Identify which cell holds the provided text, then report its [X, Y] central coordinate. 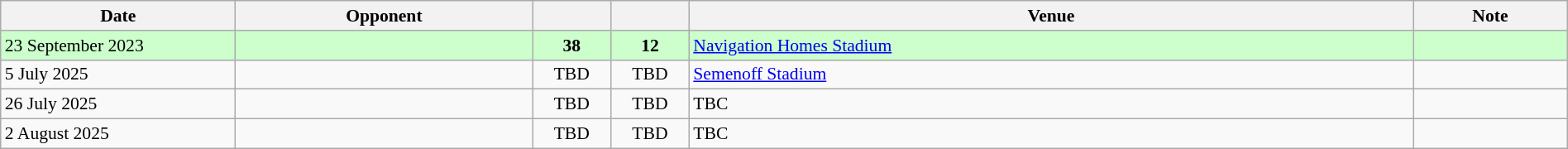
5 July 2025 [118, 74]
Opponent [384, 16]
23 September 2023 [118, 46]
Semenoff Stadium [1050, 74]
2 August 2025 [118, 134]
Venue [1050, 16]
26 July 2025 [118, 104]
38 [572, 46]
Note [1490, 16]
Navigation Homes Stadium [1050, 46]
12 [650, 46]
Date [118, 16]
